Output the [X, Y] coordinate of the center of the cell containing the given text.  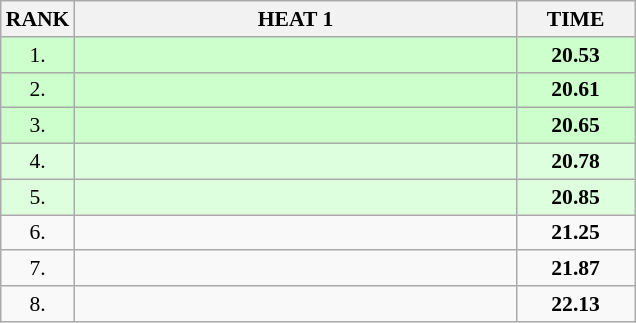
TIME [576, 19]
4. [38, 162]
HEAT 1 [295, 19]
5. [38, 197]
6. [38, 233]
20.65 [576, 126]
21.87 [576, 269]
RANK [38, 19]
7. [38, 269]
22.13 [576, 304]
2. [38, 90]
20.78 [576, 162]
8. [38, 304]
20.53 [576, 55]
20.61 [576, 90]
20.85 [576, 197]
1. [38, 55]
21.25 [576, 233]
3. [38, 126]
